Return the (X, Y) coordinate for the center point of the cell that contains the specified text.  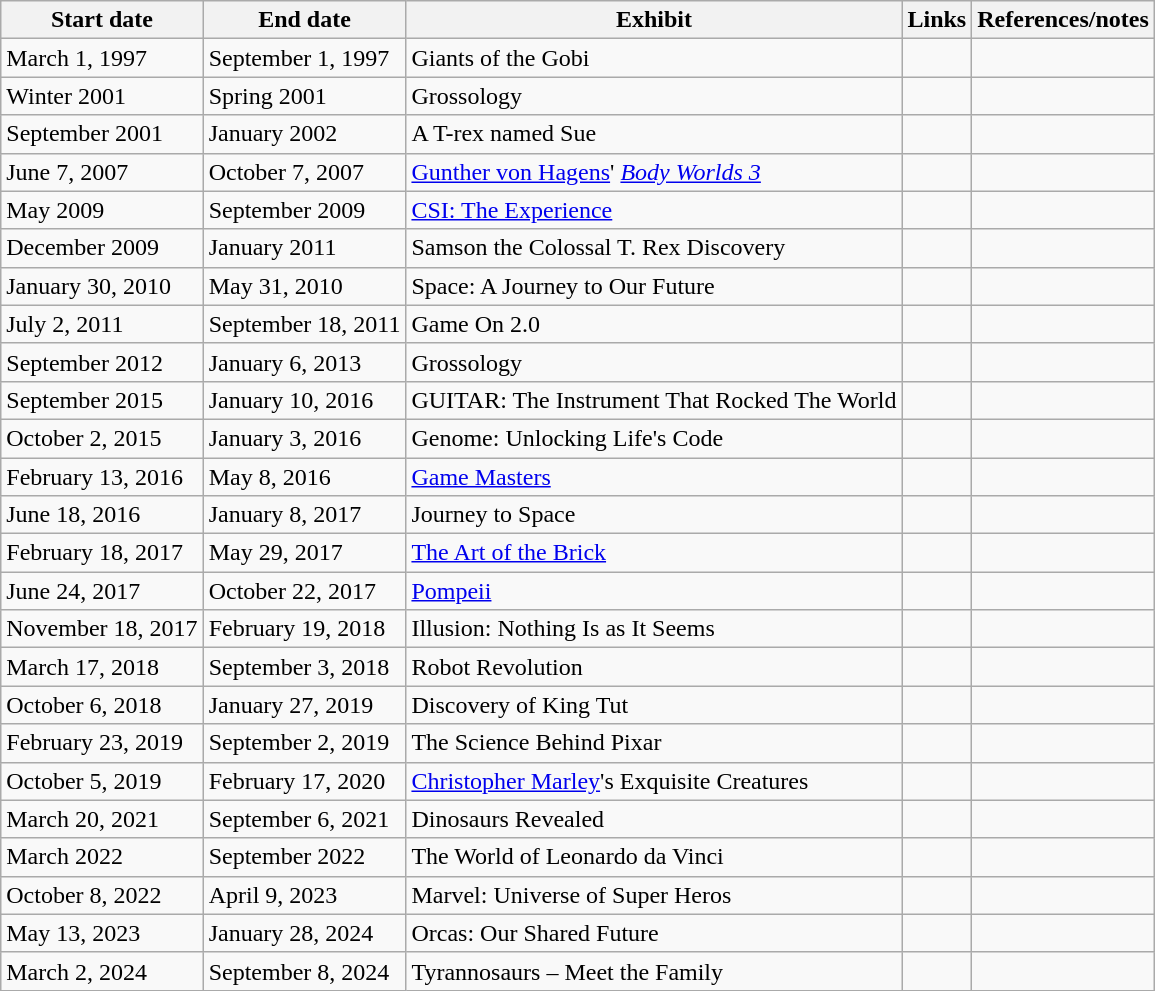
September 1, 1997 (304, 58)
June 24, 2017 (102, 591)
Winter 2001 (102, 96)
October 2, 2015 (102, 438)
June 18, 2016 (102, 515)
November 18, 2017 (102, 629)
Dinosaurs Revealed (654, 819)
March 2, 2024 (102, 971)
September 18, 2011 (304, 324)
September 2009 (304, 210)
Tyrannosaurs – Meet the Family (654, 971)
January 8, 2017 (304, 515)
June 7, 2007 (102, 172)
The World of Leonardo da Vinci (654, 857)
September 2001 (102, 134)
January 3, 2016 (304, 438)
October 6, 2018 (102, 705)
July 2, 2011 (102, 324)
September 3, 2018 (304, 667)
February 13, 2016 (102, 477)
February 17, 2020 (304, 781)
Orcas: Our Shared Future (654, 933)
CSI: The Experience (654, 210)
February 23, 2019 (102, 743)
September 2, 2019 (304, 743)
Marvel: Universe of Super Heros (654, 895)
March 2022 (102, 857)
Discovery of King Tut (654, 705)
Gunther von Hagens' Body Worlds 3 (654, 172)
The Science Behind Pixar (654, 743)
End date (304, 20)
The Art of the Brick (654, 553)
Pompeii (654, 591)
May 13, 2023 (102, 933)
February 19, 2018 (304, 629)
April 9, 2023 (304, 895)
October 7, 2007 (304, 172)
GUITAR: The Instrument That Rocked The World (654, 400)
Genome: Unlocking Life's Code (654, 438)
October 22, 2017 (304, 591)
References/notes (1064, 20)
Start date (102, 20)
Illusion: Nothing Is as It Seems (654, 629)
December 2009 (102, 248)
May 29, 2017 (304, 553)
Game On 2.0 (654, 324)
February 18, 2017 (102, 553)
September 2015 (102, 400)
January 2011 (304, 248)
January 27, 2019 (304, 705)
Spring 2001 (304, 96)
March 1, 1997 (102, 58)
October 8, 2022 (102, 895)
Samson the Colossal T. Rex Discovery (654, 248)
Game Masters (654, 477)
September 6, 2021 (304, 819)
Space: A Journey to Our Future (654, 286)
Robot Revolution (654, 667)
May 31, 2010 (304, 286)
May 8, 2016 (304, 477)
September 2022 (304, 857)
A T-rex named Sue (654, 134)
January 10, 2016 (304, 400)
March 17, 2018 (102, 667)
May 2009 (102, 210)
March 20, 2021 (102, 819)
Giants of the Gobi (654, 58)
January 28, 2024 (304, 933)
October 5, 2019 (102, 781)
Links (937, 20)
September 2012 (102, 362)
Journey to Space (654, 515)
January 6, 2013 (304, 362)
January 30, 2010 (102, 286)
September 8, 2024 (304, 971)
January 2002 (304, 134)
Christopher Marley's Exquisite Creatures (654, 781)
Exhibit (654, 20)
